Determine the (X, Y) coordinate at the center of the cell enclosing the given text.  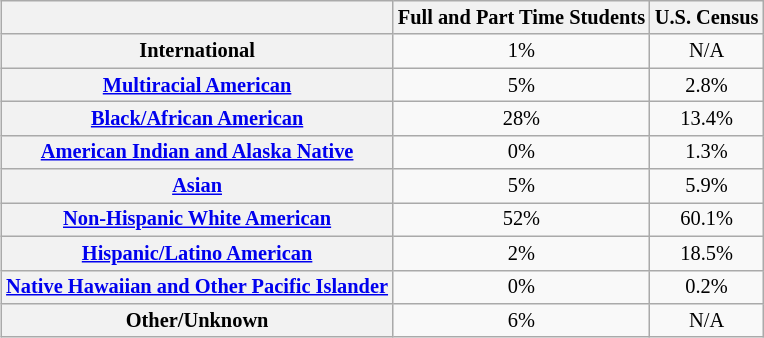
6% (522, 321)
American Indian and Alaska Native (197, 152)
5.9% (706, 186)
International (197, 51)
2% (522, 253)
Native Hawaiian and Other Pacific Islander (197, 287)
52% (522, 220)
60.1% (706, 220)
Black/African American (197, 119)
1.3% (706, 152)
28% (522, 119)
18.5% (706, 253)
Multiracial American (197, 85)
2.8% (706, 85)
Other/Unknown (197, 321)
Asian (197, 186)
1% (522, 51)
13.4% (706, 119)
Full and Part Time Students (522, 18)
Non-Hispanic White American (197, 220)
0.2% (706, 287)
Hispanic/Latino American (197, 253)
U.S. Census (706, 18)
